Determine the (X, Y) coordinate at the center of the cell enclosing the given text.  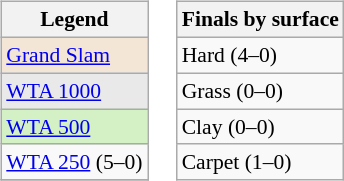
Grand Slam (74, 55)
Grass (0–0) (260, 91)
WTA 500 (74, 127)
WTA 1000 (74, 91)
Clay (0–0) (260, 127)
Legend (74, 20)
WTA 250 (5–0) (74, 162)
Hard (4–0) (260, 55)
Carpet (1–0) (260, 162)
Finals by surface (260, 20)
